Determine the (X, Y) coordinate at the center of the cell enclosing the given text.  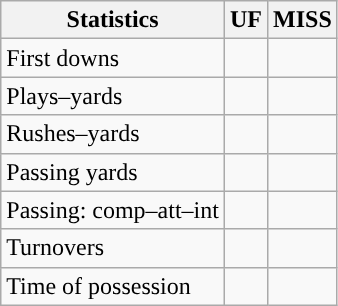
UF (246, 20)
First downs (113, 58)
Passing yards (113, 172)
Rushes–yards (113, 134)
MISS (303, 20)
Plays–yards (113, 96)
Turnovers (113, 248)
Time of possession (113, 286)
Passing: comp–att–int (113, 210)
Statistics (113, 20)
